Locate the cell with the specified text and output its [x, y] center coordinate. 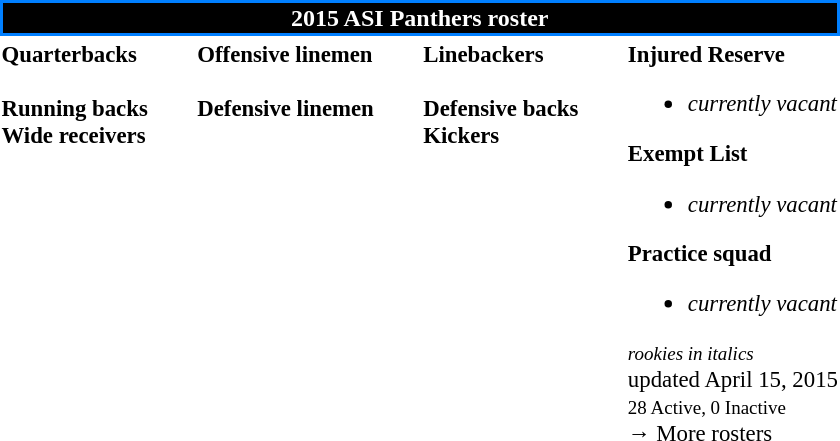
2015 ASI Panthers roster [420, 18]
